Return (X, Y) of the center of cell containing provided text 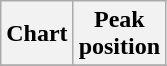
Chart (37, 34)
Peakposition (119, 34)
